Output the [x, y] coordinate of the center of the cell containing the given text.  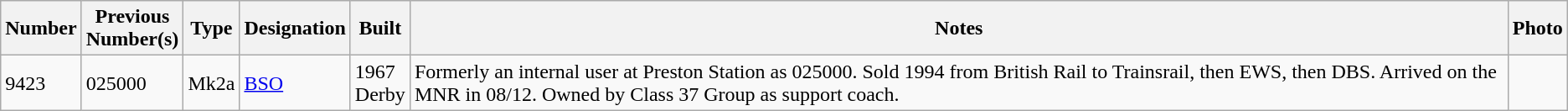
BSO [295, 82]
Designation [295, 29]
Notes [958, 29]
PreviousNumber(s) [132, 29]
1967Derby [380, 82]
Built [380, 29]
Number [41, 29]
Mk2a [211, 82]
025000 [132, 82]
9423 [41, 82]
Type [211, 29]
Photo [1538, 29]
